Detect which cell encompasses the target text, then output its (x, y) center coordinate. 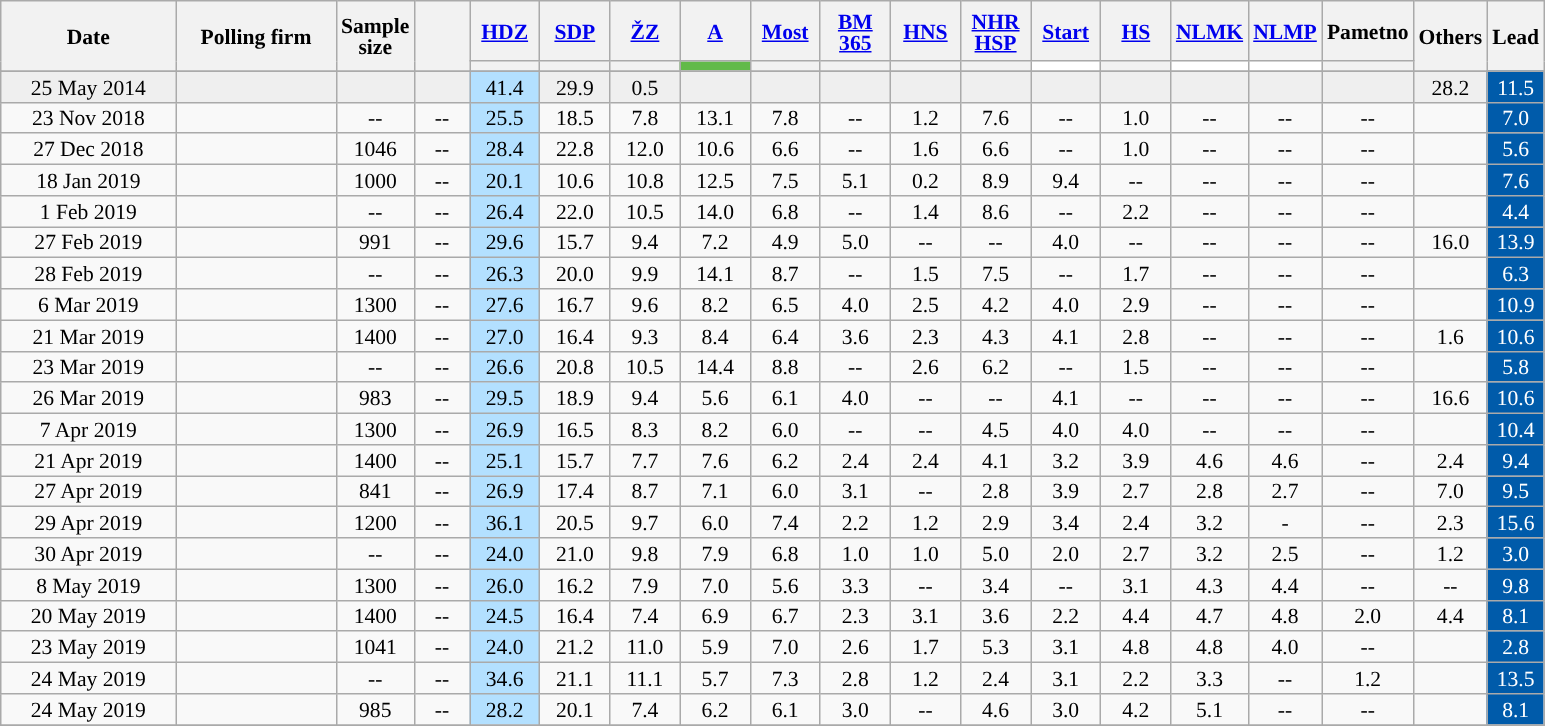
29.9 (575, 86)
41.4 (505, 86)
7.3 (785, 678)
23 Mar 2019 (88, 366)
14.0 (715, 212)
34.6 (505, 678)
10.8 (645, 180)
26.0 (505, 584)
5.9 (715, 648)
1041 (375, 648)
16.6 (1451, 398)
BM 365 (855, 31)
Start (1066, 31)
5.3 (995, 648)
Others (1451, 36)
21 Apr 2019 (88, 460)
36.1 (505, 522)
11.0 (645, 648)
14.1 (715, 274)
12.0 (645, 150)
26.4 (505, 212)
6.3 (1516, 274)
18.5 (575, 118)
841 (375, 492)
8.6 (995, 212)
27 Feb 2019 (88, 242)
18 Jan 2019 (88, 180)
7.1 (715, 492)
Samplesize (375, 36)
21.2 (575, 648)
NLMP (1285, 31)
18.9 (575, 398)
16.2 (575, 584)
20.5 (575, 522)
25.5 (505, 118)
8.9 (995, 180)
SDP (575, 31)
6.5 (785, 304)
16.0 (1451, 242)
15.6 (1516, 522)
NLMK (1210, 31)
26.3 (505, 274)
5.7 (715, 678)
11.5 (1516, 86)
26.6 (505, 366)
9.7 (645, 522)
17.4 (575, 492)
20.0 (575, 274)
6 Mar 2019 (88, 304)
ŽZ (645, 31)
26 Mar 2019 (88, 398)
10.4 (1516, 430)
12.5 (715, 180)
22.8 (575, 150)
30 Apr 2019 (88, 554)
983 (375, 398)
27.6 (505, 304)
0.2 (925, 180)
1 Feb 2019 (88, 212)
28 Feb 2019 (88, 274)
991 (375, 242)
8.3 (645, 430)
13.5 (1516, 678)
Pametno (1368, 31)
8 May 2019 (88, 584)
6.9 (715, 616)
27 Apr 2019 (88, 492)
5.8 (1516, 366)
6.7 (785, 616)
8.4 (715, 336)
0.5 (645, 86)
Lead (1516, 36)
9.5 (1516, 492)
21.0 (575, 554)
25.1 (505, 460)
14.4 (715, 366)
HNS (925, 31)
21.1 (575, 678)
HS (1136, 31)
27.0 (505, 336)
29.5 (505, 398)
7.7 (645, 460)
22.0 (575, 212)
23 May 2019 (88, 648)
27 Dec 2018 (88, 150)
16.5 (575, 430)
A (715, 31)
- (1285, 522)
23 Nov 2018 (88, 118)
25 May 2014 (88, 86)
NHRHSP (995, 31)
Most (785, 31)
1.4 (925, 212)
4.9 (785, 242)
7.2 (715, 242)
13.1 (715, 118)
HDZ (505, 31)
29 Apr 2019 (88, 522)
29.6 (505, 242)
4.5 (995, 430)
10.9 (1516, 304)
9.3 (645, 336)
Date (88, 36)
16.7 (575, 304)
7 Apr 2019 (88, 430)
21 Mar 2019 (88, 336)
1000 (375, 180)
4.7 (1210, 616)
6.4 (785, 336)
1200 (375, 522)
20 May 2019 (88, 616)
9.6 (645, 304)
11.1 (645, 678)
1046 (375, 150)
24.5 (505, 616)
Polling firm (256, 36)
13.9 (1516, 242)
985 (375, 710)
20.8 (575, 366)
9.9 (645, 274)
28.4 (505, 150)
8.8 (785, 366)
